Provide the (X, Y) coordinate of the cell's center where the given text is located.  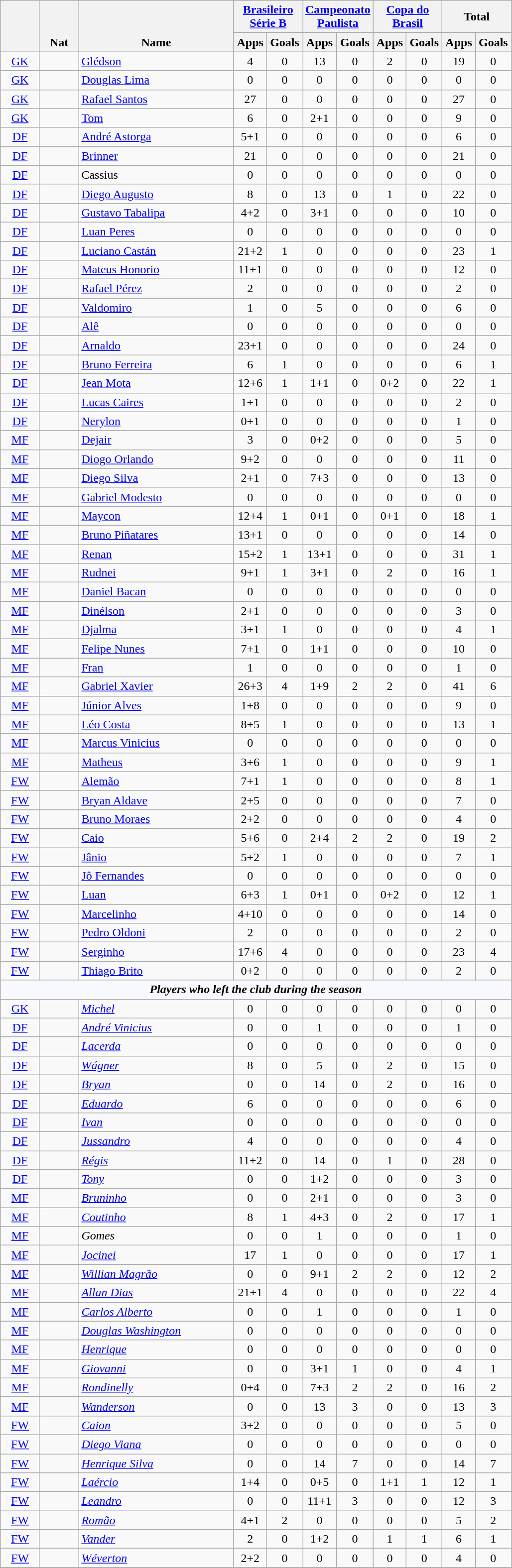
Maycon (156, 516)
Wágner (156, 1065)
Alemão (156, 781)
Campeonato Paulista (338, 17)
4+10 (250, 914)
Thiago Brito (156, 971)
Djalma (156, 630)
Michel (156, 1008)
15 (459, 1065)
André Astorga (156, 137)
Players who left the club during the season (256, 990)
5+1 (250, 137)
12+6 (250, 383)
Jô Fernandes (156, 876)
Laércio (156, 1482)
2+5 (250, 800)
Bruninho (156, 1198)
Romão (156, 1520)
Renan (156, 554)
Lacerda (156, 1046)
Diego Silva (156, 478)
Marcus Vinicius (156, 743)
5+2 (250, 857)
Rudnei (156, 573)
Caion (156, 1425)
Diego Augusto (156, 194)
Alê (156, 327)
Lucas Caires (156, 402)
Copa do Brasil (407, 17)
21+2 (250, 250)
8+5 (250, 724)
9+2 (250, 459)
Douglas Washington (156, 1331)
Jânio (156, 857)
Name (156, 26)
Wéverton (156, 1558)
Matheus (156, 762)
Rondinelly (156, 1387)
4+2 (250, 213)
Caio (156, 838)
Nat (59, 26)
41 (459, 686)
1+9 (320, 686)
Júnior Alves (156, 705)
Willian Magrão (156, 1274)
Jussandro (156, 1141)
Bruno Piñatares (156, 535)
4+3 (320, 1217)
Brinner (156, 156)
Glédson (156, 61)
Total (477, 17)
Bruno Moraes (156, 819)
Douglas Lima (156, 80)
0+5 (320, 1482)
Gomes (156, 1236)
Nerylon (156, 421)
André Vinicius (156, 1027)
Daniel Bacan (156, 592)
11+2 (250, 1160)
Luan Peres (156, 231)
Gustavo Tabalipa (156, 213)
Diogo Orlando (156, 459)
18 (459, 516)
1+8 (250, 705)
Dejair (156, 440)
28 (459, 1160)
24 (459, 345)
Ivan (156, 1122)
Bryan (156, 1084)
Eduardo (156, 1103)
3+2 (250, 1425)
17+6 (250, 952)
Gabriel Xavier (156, 686)
Marcelinho (156, 914)
12+4 (250, 516)
11 (459, 459)
Tony (156, 1179)
Coutinho (156, 1217)
Henrique Silva (156, 1463)
Valdomiro (156, 308)
Léo Costa (156, 724)
Wanderson (156, 1406)
6+3 (250, 895)
Jean Mota (156, 383)
Carlos Alberto (156, 1312)
Luan (156, 895)
15+2 (250, 554)
Brasileiro Série B (268, 17)
Tom (156, 118)
Diego Viana (156, 1444)
23+1 (250, 345)
Gabriel Modesto (156, 497)
4+1 (250, 1520)
Vander (156, 1539)
21+1 (250, 1293)
2+4 (320, 838)
5+6 (250, 838)
Bruno Ferreira (156, 364)
Luciano Castán (156, 250)
Mateus Honorio (156, 270)
Dinélson (156, 611)
3+6 (250, 762)
Pedro Oldoni (156, 933)
Arnaldo (156, 345)
Serginho (156, 952)
Cassius (156, 175)
Allan Dias (156, 1293)
Bryan Aldave (156, 800)
31 (459, 554)
Fran (156, 668)
Giovanni (156, 1368)
1+4 (250, 1482)
Felipe Nunes (156, 649)
Régis (156, 1160)
26+3 (250, 686)
Jocinei (156, 1255)
0+4 (250, 1387)
Henrique (156, 1349)
Rafael Pérez (156, 289)
Leandro (156, 1501)
Rafael Santos (156, 99)
